Output the [X, Y] coordinate of the center of the cell containing the given text.  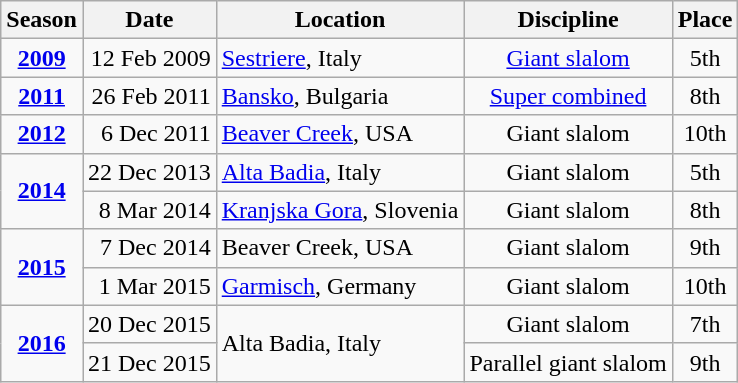
Bansko, Bulgaria [340, 96]
Season [42, 20]
2009 [42, 58]
20 Dec 2015 [149, 324]
6 Dec 2011 [149, 134]
Parallel giant slalom [568, 362]
22 Dec 2013 [149, 172]
Date [149, 20]
Place [705, 20]
Sestriere, Italy [340, 58]
8 Mar 2014 [149, 210]
12 Feb 2009 [149, 58]
Location [340, 20]
2014 [42, 191]
2016 [42, 343]
Garmisch, Germany [340, 286]
Discipline [568, 20]
Super combined [568, 96]
7 Dec 2014 [149, 248]
21 Dec 2015 [149, 362]
1 Mar 2015 [149, 286]
Kranjska Gora, Slovenia [340, 210]
26 Feb 2011 [149, 96]
2012 [42, 134]
2011 [42, 96]
7th [705, 324]
2015 [42, 267]
